Return (x, y) of the center of cell containing provided text 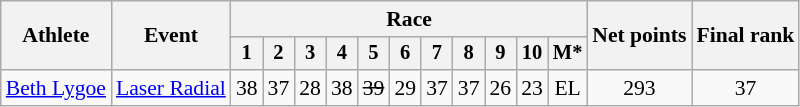
29 (405, 88)
Athlete (56, 36)
8 (469, 54)
26 (500, 88)
39 (374, 88)
Net points (639, 36)
Beth Lygoe (56, 88)
7 (437, 54)
M* (568, 54)
3 (310, 54)
EL (568, 88)
Final rank (746, 36)
23 (532, 88)
6 (405, 54)
Event (171, 36)
10 (532, 54)
2 (279, 54)
9 (500, 54)
4 (342, 54)
Race (409, 19)
5 (374, 54)
28 (310, 88)
1 (247, 54)
Laser Radial (171, 88)
293 (639, 88)
